Determine the [x, y] coordinate at the center of the cell enclosing the given text.  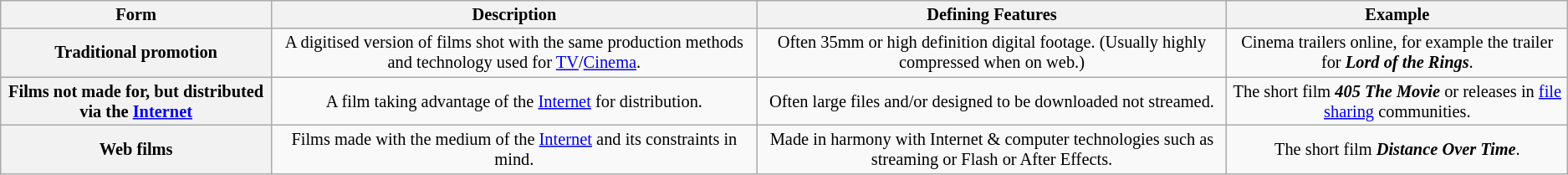
Example [1397, 14]
Often 35mm or high definition digital footage. (Usually highly compressed when on web.) [992, 53]
A film taking advantage of the Internet for distribution. [513, 101]
Description [513, 14]
Traditional promotion [136, 53]
The short film Distance Over Time. [1397, 149]
Form [136, 14]
Cinema trailers online, for example the trailer for Lord of the Rings. [1397, 53]
Films not made for, but distributed via the Internet [136, 101]
Defining Features [992, 14]
Made in harmony with Internet & computer technologies such as streaming or Flash or After Effects. [992, 149]
A digitised version of films shot with the same production methods and technology used for TV/Cinema. [513, 53]
The short film 405 The Movie or releases in file sharing communities. [1397, 101]
Films made with the medium of the Internet and its constraints in mind. [513, 149]
Often large files and/or designed to be downloaded not streamed. [992, 101]
Web films [136, 149]
